Output the (X, Y) coordinate of the center of the cell containing the given text.  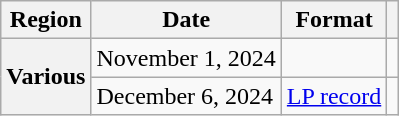
December 6, 2024 (186, 96)
November 1, 2024 (186, 58)
Format (334, 20)
Various (46, 77)
Region (46, 20)
LP record (334, 96)
Date (186, 20)
